Return (x, y) of the center of cell containing provided text 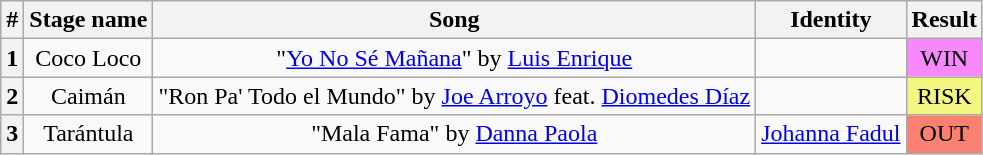
WIN (944, 58)
Identity (831, 20)
# (12, 20)
Stage name (88, 20)
"Yo No Sé Mañana" by Luis Enrique (454, 58)
RISK (944, 96)
2 (12, 96)
"Mala Fama" by Danna Paola (454, 134)
Johanna Fadul (831, 134)
"Ron Pa' Todo el Mundo" by Joe Arroyo feat. Diomedes Díaz (454, 96)
1 (12, 58)
Caimán (88, 96)
Coco Loco (88, 58)
Tarántula (88, 134)
3 (12, 134)
Result (944, 20)
Song (454, 20)
OUT (944, 134)
